Extract the [x, y] coordinate from the center of the cell holding the provided text.  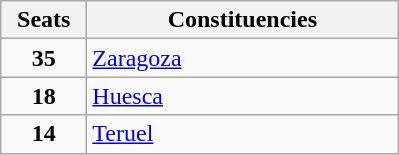
Constituencies [242, 20]
Teruel [242, 134]
Seats [44, 20]
14 [44, 134]
Huesca [242, 96]
18 [44, 96]
35 [44, 58]
Zaragoza [242, 58]
